Return the [x, y] coordinate for the center point of the cell that contains the specified text.  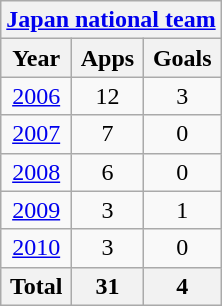
4 [182, 286]
Japan national team [111, 20]
2006 [36, 96]
6 [108, 172]
2009 [36, 210]
Goals [182, 58]
Year [36, 58]
1 [182, 210]
31 [108, 286]
12 [108, 96]
Total [36, 286]
7 [108, 134]
2008 [36, 172]
2010 [36, 248]
2007 [36, 134]
Apps [108, 58]
